Output the (x, y) coordinate of the center of the cell containing the given text.  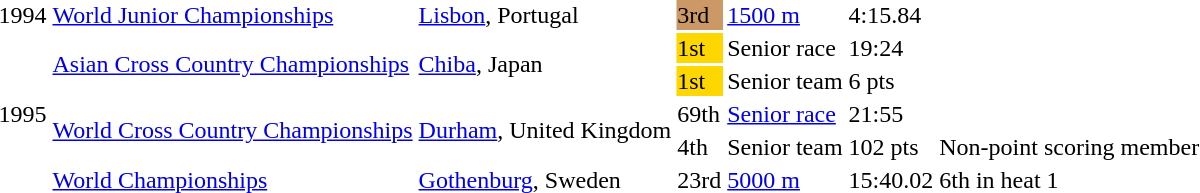
21:55 (891, 114)
World Junior Championships (232, 15)
4:15.84 (891, 15)
1500 m (785, 15)
World Cross Country Championships (232, 130)
3rd (700, 15)
Durham, United Kingdom (545, 130)
Lisbon, Portugal (545, 15)
4th (700, 147)
6 pts (891, 81)
102 pts (891, 147)
19:24 (891, 48)
Chiba, Japan (545, 64)
69th (700, 114)
Asian Cross Country Championships (232, 64)
